For the text-containing cell, return its midpoint in [X, Y] coordinate format. 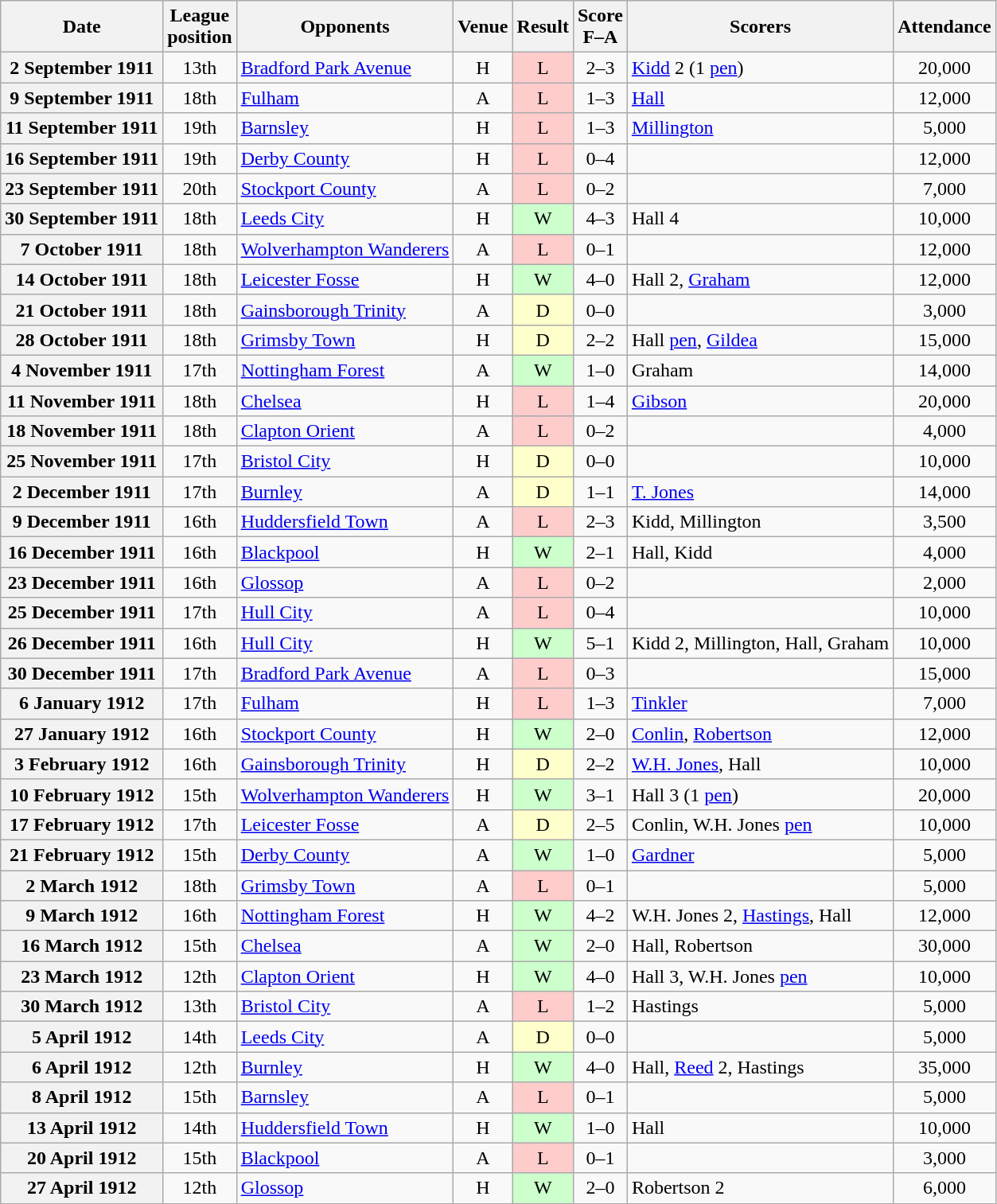
28 October 1911 [82, 340]
Leagueposition [200, 27]
27 April 1912 [82, 1188]
0–3 [600, 673]
14 October 1911 [82, 279]
30 December 1911 [82, 673]
Hall 3, W.H. Jones pen [760, 976]
30 March 1912 [82, 1007]
T. Jones [760, 492]
6 January 1912 [82, 703]
Conlin, Robertson [760, 734]
Millington [760, 128]
Scorers [760, 27]
Hastings [760, 1007]
4–2 [600, 916]
2 December 1911 [82, 492]
2 March 1912 [82, 886]
23 March 1912 [82, 976]
Result [543, 27]
25 December 1911 [82, 613]
Hall 3 (1 pen) [760, 794]
13 April 1912 [82, 1128]
6 April 1912 [82, 1067]
9 December 1911 [82, 522]
1–2 [600, 1007]
Opponents [345, 27]
1–1 [600, 492]
16 September 1911 [82, 158]
Conlin, W.H. Jones pen [760, 824]
Gibson [760, 400]
Hall, Kidd [760, 552]
4 November 1911 [82, 370]
Venue [483, 27]
3,500 [944, 522]
1–4 [600, 400]
20th [200, 189]
ScoreF–A [600, 27]
26 December 1911 [82, 643]
Kidd, Millington [760, 522]
23 December 1911 [82, 583]
17 February 1912 [82, 824]
35,000 [944, 1067]
11 September 1911 [82, 128]
20 April 1912 [82, 1158]
25 November 1911 [82, 462]
Attendance [944, 27]
16 December 1911 [82, 552]
30 September 1911 [82, 219]
Tinkler [760, 703]
Hall 4 [760, 219]
30,000 [944, 946]
Hall 2, Graham [760, 279]
7 October 1911 [82, 249]
2,000 [944, 583]
21 February 1912 [82, 855]
2–5 [600, 824]
Kidd 2, Millington, Hall, Graham [760, 643]
Hall, Robertson [760, 946]
Robertson 2 [760, 1188]
3 February 1912 [82, 764]
16 March 1912 [82, 946]
Date [82, 27]
2–1 [600, 552]
Hall pen, Gildea [760, 340]
5–1 [600, 643]
23 September 1911 [82, 189]
11 November 1911 [82, 400]
6,000 [944, 1188]
8 April 1912 [82, 1097]
5 April 1912 [82, 1037]
27 January 1912 [82, 734]
3–1 [600, 794]
4–3 [600, 219]
W.H. Jones, Hall [760, 764]
W.H. Jones 2, Hastings, Hall [760, 916]
9 March 1912 [82, 916]
Gardner [760, 855]
2 September 1911 [82, 68]
21 October 1911 [82, 310]
9 September 1911 [82, 98]
Graham [760, 370]
10 February 1912 [82, 794]
18 November 1911 [82, 431]
Hall, Reed 2, Hastings [760, 1067]
Kidd 2 (1 pen) [760, 68]
